Pinpoint the cell where the given text exists, returning its (x, y) midpoint coordinate. 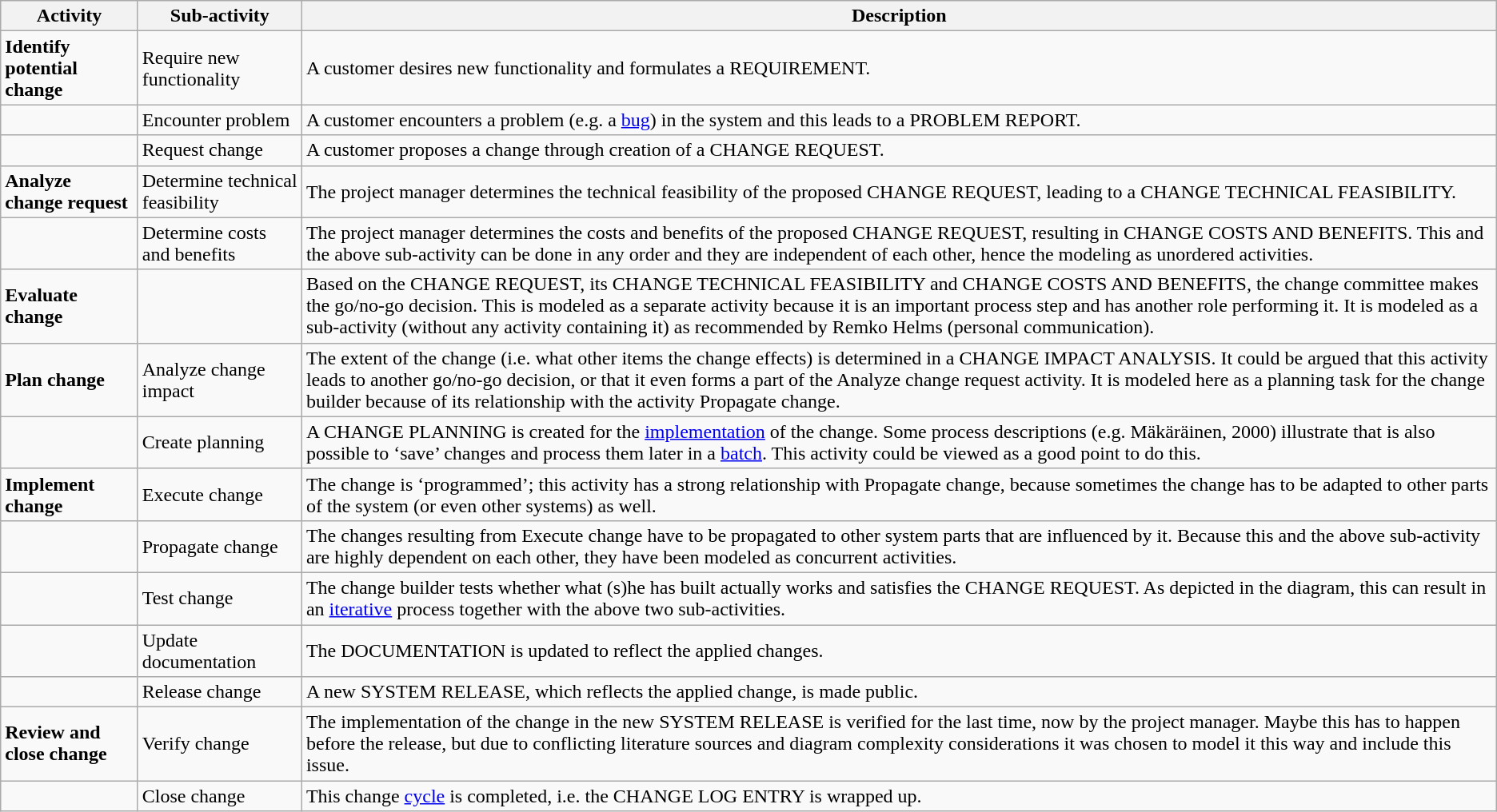
The DOCUMENTATION is updated to reflect the applied changes. (899, 651)
Request change (219, 150)
Identify potential change (69, 68)
Update documentation (219, 651)
Sub-activity (219, 16)
Plan change (69, 380)
Execute change (219, 494)
Determine technical feasibility (219, 192)
Verify change (219, 744)
Test change (219, 598)
Encounter problem (219, 120)
Create planning (219, 443)
This change cycle is completed, i.e. the CHANGE LOG ENTRY is wrapped up. (899, 796)
Release change (219, 692)
A customer encounters a problem (e.g. a bug) in the system and this leads to a PROBLEM REPORT. (899, 120)
Evaluate change (69, 306)
Analyze change request (69, 192)
Activity (69, 16)
Analyze change impact (219, 380)
Review and close change (69, 744)
A customer desires new functionality and formulates a REQUIREMENT. (899, 68)
Require new functionality (219, 68)
The project manager determines the technical feasibility of the proposed CHANGE REQUEST, leading to a CHANGE TECHNICAL FEASIBILITY. (899, 192)
Description (899, 16)
Propagate change (219, 547)
Determine costs and benefits (219, 243)
Implement change (69, 494)
A customer proposes a change through creation of a CHANGE REQUEST. (899, 150)
A new SYSTEM RELEASE, which reflects the applied change, is made public. (899, 692)
Close change (219, 796)
